Find where the given text appears and provide that cell's center as [X, Y] coordinate. 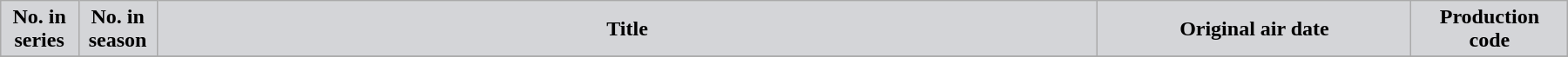
Title [627, 29]
No. inseries [39, 29]
No. inseason [118, 29]
Original air date [1254, 29]
Productioncode [1490, 29]
